Return the (x, y) coordinate for the center point of the cell that contains the specified text.  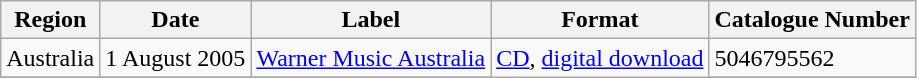
Label (371, 20)
Catalogue Number (812, 20)
Format (600, 20)
5046795562 (812, 58)
Date (176, 20)
Warner Music Australia (371, 58)
Australia (50, 58)
1 August 2005 (176, 58)
Region (50, 20)
CD, digital download (600, 58)
